Provide the (x, y) coordinate of the cell's center where the given text is located.  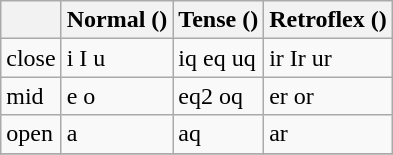
i I u (117, 58)
iq eq uq (218, 58)
open (31, 134)
a (117, 134)
ir Ir ur (328, 58)
e o (117, 96)
close (31, 58)
Tense () (218, 20)
eq2 oq (218, 96)
mid (31, 96)
aq (218, 134)
ar (328, 134)
er or (328, 96)
Retroflex () (328, 20)
Normal () (117, 20)
